Capture the cell that displays the provided text and extract its [x, y] central coordinate. 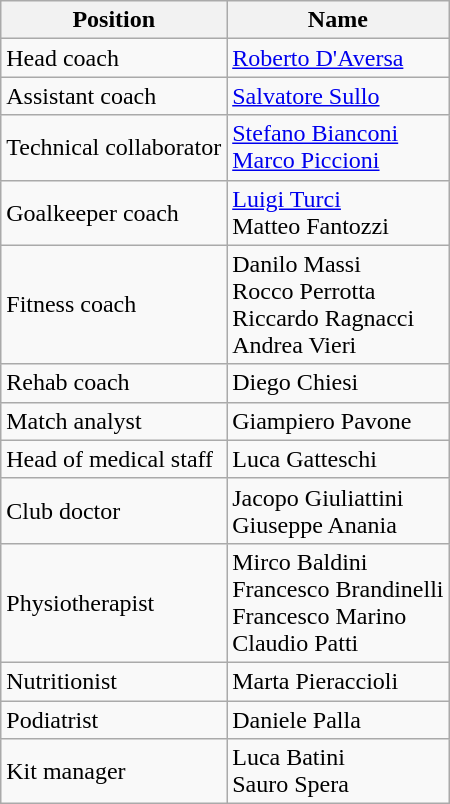
Roberto D'Aversa [338, 58]
Name [338, 20]
Assistant coach [114, 96]
Match analyst [114, 421]
Luca Gatteschi [338, 459]
Stefano Bianconi Marco Piccioni [338, 148]
Podiatrist [114, 719]
Physiotherapist [114, 602]
Technical collaborator [114, 148]
Mirco Baldini Francesco Brandinelli Francesco Marino Claudio Patti [338, 602]
Head coach [114, 58]
Salvatore Sullo [338, 96]
Kit manager [114, 772]
Head of medical staff [114, 459]
Goalkeeper coach [114, 212]
Daniele Palla [338, 719]
Luigi Turci Matteo Fantozzi [338, 212]
Fitness coach [114, 304]
Giampiero Pavone [338, 421]
Nutritionist [114, 681]
Rehab coach [114, 383]
Danilo Massi Rocco Perrotta Riccardo Ragnacci Andrea Vieri [338, 304]
Diego Chiesi [338, 383]
Marta Pieraccioli [338, 681]
Position [114, 20]
Jacopo Giuliattini Giuseppe Anania [338, 510]
Club doctor [114, 510]
Luca Batini Sauro Spera [338, 772]
